Determine the [x, y] coordinate at the center of the cell enclosing the given text.  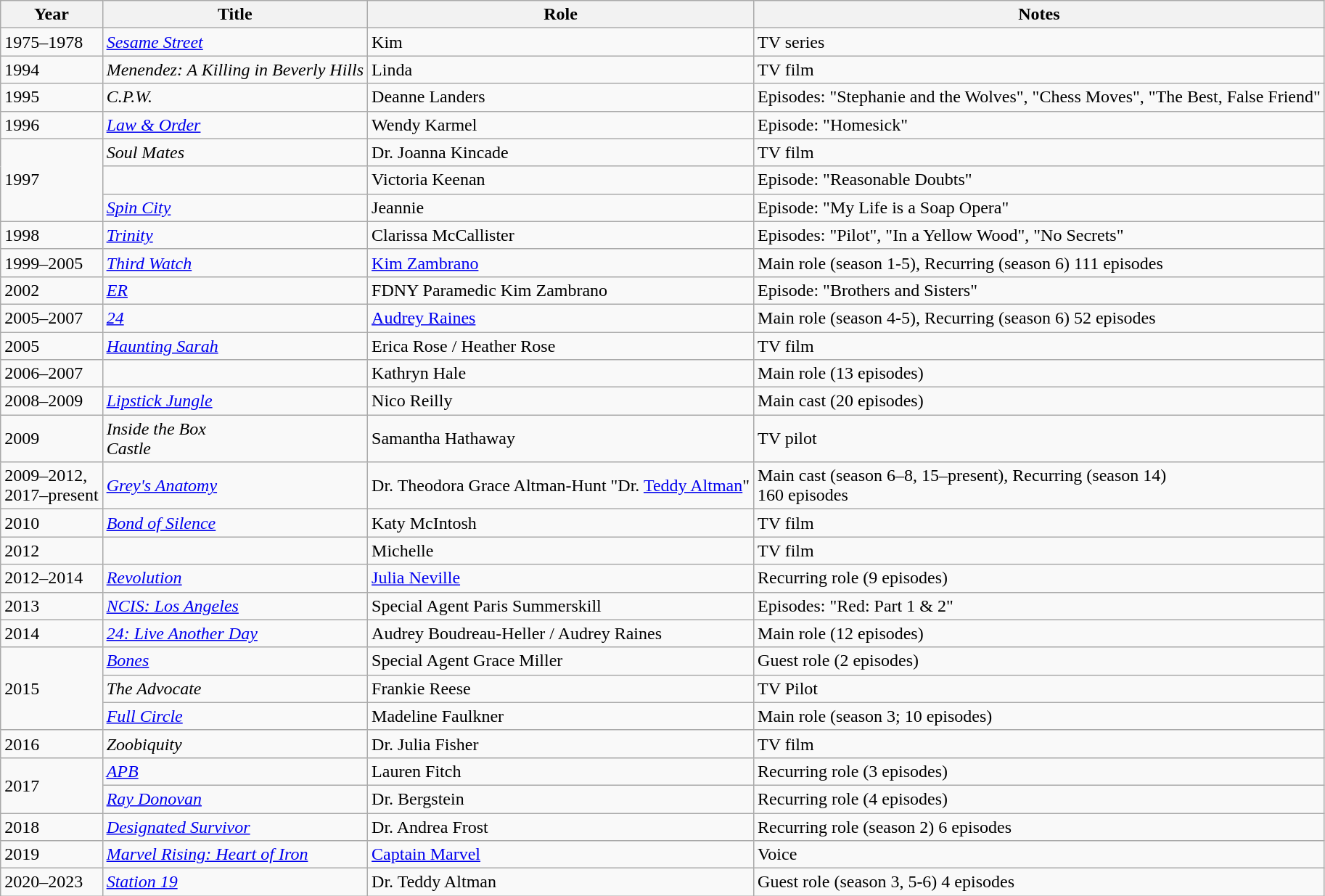
TV series [1039, 42]
2016 [52, 744]
C.P.W. [235, 97]
Menendez: A Killing in Beverly Hills [235, 70]
1998 [52, 235]
Main role (season 3; 10 episodes) [1039, 716]
2002 [52, 290]
Dr. Andrea Frost [561, 826]
Grey's Anatomy [235, 486]
Recurring role (season 2) 6 episodes [1039, 826]
Recurring role (9 episodes) [1039, 578]
1975–1978 [52, 42]
2009 [52, 438]
Lipstick Jungle [235, 401]
Julia Neville [561, 578]
Lauren Fitch [561, 771]
2020–2023 [52, 882]
Revolution [235, 578]
Michelle [561, 551]
Frankie Reese [561, 689]
Guest role (2 episodes) [1039, 661]
Katy McIntosh [561, 523]
2012–2014 [52, 578]
Designated Survivor [235, 826]
APB [235, 771]
Audrey Boudreau-Heller / Audrey Raines [561, 633]
Guest role (season 3, 5-6) 4 episodes [1039, 882]
Marvel Rising: Heart of Iron [235, 855]
Dr. Theodora Grace Altman-Hunt "Dr. Teddy Altman" [561, 486]
2017 [52, 785]
Soul Mates [235, 152]
Erica Rose / Heather Rose [561, 346]
Episode: "My Life is a Soap Opera" [1039, 207]
Episodes: "Pilot", "In a Yellow Wood", "No Secrets" [1039, 235]
TV Pilot [1039, 689]
2015 [52, 689]
Episode: "Brothers and Sisters" [1039, 290]
Dr. Julia Fisher [561, 744]
Role [561, 15]
Bond of Silence [235, 523]
Audrey Raines [561, 318]
1994 [52, 70]
Inside the BoxCastle [235, 438]
Voice [1039, 855]
Victoria Keenan [561, 180]
Bones [235, 661]
Recurring role (3 episodes) [1039, 771]
1997 [52, 180]
Special Agent Grace Miller [561, 661]
Title [235, 15]
Samantha Hathaway [561, 438]
FDNY Paramedic Kim Zambrano [561, 290]
Jeannie [561, 207]
2014 [52, 633]
NCIS: Los Angeles [235, 606]
Kim Zambrano [561, 263]
Sesame Street [235, 42]
Wendy Karmel [561, 125]
2019 [52, 855]
Episode: "Homesick" [1039, 125]
1996 [52, 125]
Kim [561, 42]
24 [235, 318]
Main role (12 episodes) [1039, 633]
Episodes: "Red: Part 1 & 2" [1039, 606]
Clarissa McCallister [561, 235]
Recurring role (4 episodes) [1039, 799]
Dr. Bergstein [561, 799]
Captain Marvel [561, 855]
Episodes: "Stephanie and the Wolves", "Chess Moves", "The Best, False Friend" [1039, 97]
Notes [1039, 15]
Year [52, 15]
Dr. Teddy Altman [561, 882]
Trinity [235, 235]
Main cast (20 episodes) [1039, 401]
2010 [52, 523]
2018 [52, 826]
Madeline Faulkner [561, 716]
Special Agent Paris Summerskill [561, 606]
Station 19 [235, 882]
Dr. Joanna Kincade [561, 152]
2013 [52, 606]
Episode: "Reasonable Doubts" [1039, 180]
Spin City [235, 207]
Kathryn Hale [561, 374]
1999–2005 [52, 263]
Haunting Sarah [235, 346]
Main role (season 4-5), Recurring (season 6) 52 episodes [1039, 318]
Ray Donovan [235, 799]
Deanne Landers [561, 97]
Main role (season 1-5), Recurring (season 6) 111 episodes [1039, 263]
2005–2007 [52, 318]
Main role (13 episodes) [1039, 374]
Full Circle [235, 716]
24: Live Another Day [235, 633]
2006–2007 [52, 374]
1995 [52, 97]
The Advocate [235, 689]
2008–2009 [52, 401]
Nico Reilly [561, 401]
Main cast (season 6–8, 15–present), Recurring (season 14)160 episodes [1039, 486]
Linda [561, 70]
Law & Order [235, 125]
Third Watch [235, 263]
Zoobiquity [235, 744]
2005 [52, 346]
2009–2012, 2017–present [52, 486]
2012 [52, 551]
TV pilot [1039, 438]
ER [235, 290]
